Provide the [X, Y] coordinate of the cell's center where the given text is located.  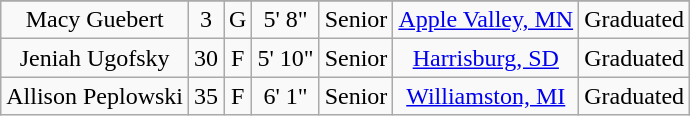
5' 8" [286, 20]
6' 1" [286, 96]
5' 10" [286, 58]
Allison Peplowski [95, 96]
Macy Guebert [95, 20]
Williamston, MI [486, 96]
Harrisburg, SD [486, 58]
30 [206, 58]
Jeniah Ugofsky [95, 58]
G [238, 20]
35 [206, 96]
Apple Valley, MN [486, 20]
3 [206, 20]
